Scan for the cell matching the given text and deliver its [x, y] coordinate at center. 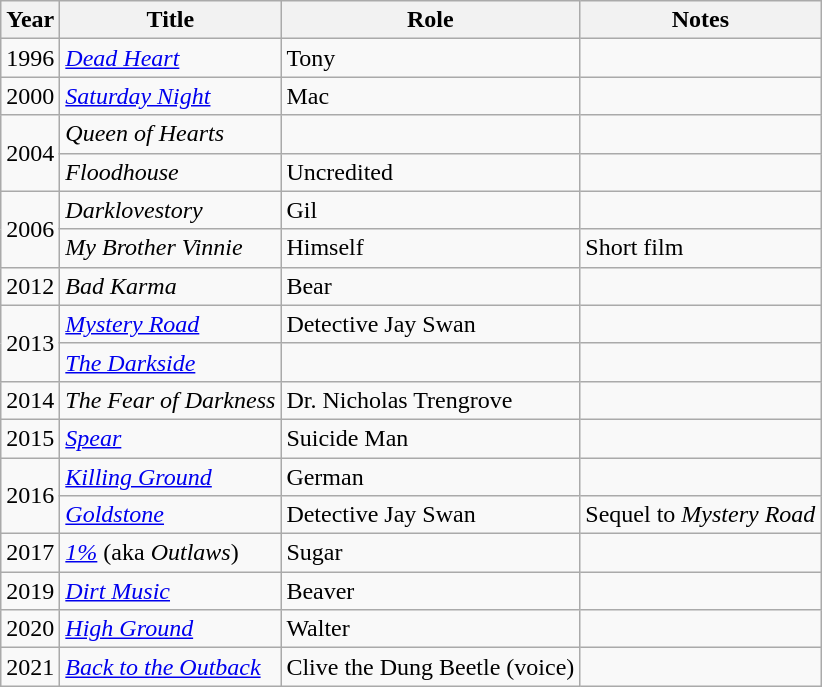
Short film [700, 248]
High Ground [170, 629]
Killing Ground [170, 477]
2004 [30, 153]
Himself [430, 248]
Bad Karma [170, 286]
Title [170, 20]
The Fear of Darkness [170, 400]
My Brother Vinnie [170, 248]
Beaver [430, 591]
Clive the Dung Beetle (voice) [430, 667]
Uncredited [430, 172]
2016 [30, 496]
1% (aka Outlaws) [170, 553]
2012 [30, 286]
German [430, 477]
Dead Heart [170, 58]
Dr. Nicholas Trengrove [430, 400]
2017 [30, 553]
Mac [430, 96]
Sugar [430, 553]
The Darkside [170, 362]
2014 [30, 400]
2013 [30, 343]
Goldstone [170, 515]
Back to the Outback [170, 667]
Notes [700, 20]
2006 [30, 229]
Saturday Night [170, 96]
2021 [30, 667]
2015 [30, 438]
Walter [430, 629]
Floodhouse [170, 172]
2000 [30, 96]
2019 [30, 591]
2020 [30, 629]
Suicide Man [430, 438]
Dirt Music [170, 591]
Sequel to Mystery Road [700, 515]
Tony [430, 58]
Darklovestory [170, 210]
Queen of Hearts [170, 134]
1996 [30, 58]
Mystery Road [170, 324]
Gil [430, 210]
Year [30, 20]
Spear [170, 438]
Bear [430, 286]
Role [430, 20]
